Detect which cell encompasses the target text, then output its [x, y] center coordinate. 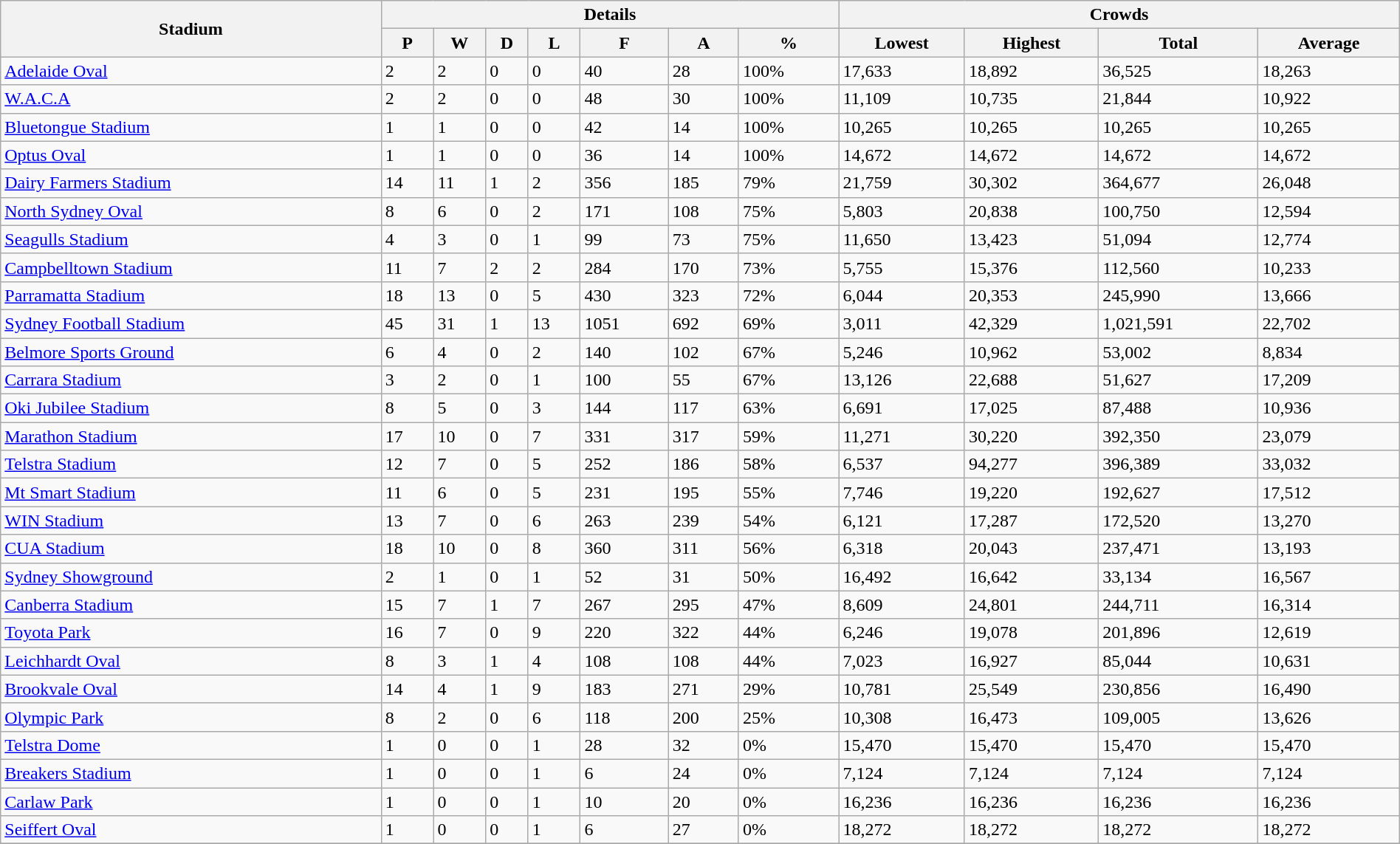
Average [1329, 43]
CUA Stadium [191, 549]
30,220 [1031, 436]
271 [703, 689]
42 [625, 127]
D [507, 43]
8,834 [1329, 352]
5,755 [902, 267]
Oki Jubilee Stadium [191, 408]
12,774 [1329, 239]
17,633 [902, 71]
52 [625, 577]
19,220 [1031, 493]
10,922 [1329, 99]
323 [703, 295]
15 [408, 605]
171 [625, 211]
W [459, 43]
231 [625, 493]
392,350 [1178, 436]
1051 [625, 323]
12 [408, 464]
17,209 [1329, 380]
33,134 [1178, 577]
6,121 [902, 521]
Carrara Stadium [191, 380]
Telstra Dome [191, 745]
P [408, 43]
20 [703, 801]
56% [789, 549]
Total [1178, 43]
5,246 [902, 352]
Leichhardt Oval [191, 661]
13,423 [1031, 239]
170 [703, 267]
10,781 [902, 689]
17,512 [1329, 493]
239 [703, 521]
12,594 [1329, 211]
55% [789, 493]
27 [703, 830]
26,048 [1329, 183]
Dairy Farmers Stadium [191, 183]
Breakers Stadium [191, 773]
Adelaide Oval [191, 71]
364,677 [1178, 183]
Details [610, 15]
20,838 [1031, 211]
10,233 [1329, 267]
284 [625, 267]
10,308 [902, 717]
45 [408, 323]
13,193 [1329, 549]
Brookvale Oval [191, 689]
144 [625, 408]
Optus Oval [191, 155]
201,896 [1178, 633]
18,263 [1329, 71]
230,856 [1178, 689]
Telstra Stadium [191, 464]
192,627 [1178, 493]
Crowds [1119, 15]
30 [703, 99]
17 [408, 436]
16,927 [1031, 661]
20,353 [1031, 295]
29% [789, 689]
19,078 [1031, 633]
118 [625, 717]
85,044 [1178, 661]
7,023 [902, 661]
360 [625, 549]
17,025 [1031, 408]
North Sydney Oval [191, 211]
WIN Stadium [191, 521]
47% [789, 605]
10,631 [1329, 661]
195 [703, 493]
245,990 [1178, 295]
24,801 [1031, 605]
263 [625, 521]
59% [789, 436]
7,746 [902, 493]
183 [625, 689]
Seagulls Stadium [191, 239]
Bluetongue Stadium [191, 127]
8,609 [902, 605]
Sydney Showground [191, 577]
16,314 [1329, 605]
10,735 [1031, 99]
6,691 [902, 408]
185 [703, 183]
30,302 [1031, 183]
Seiffert Oval [191, 830]
237,471 [1178, 549]
13,270 [1329, 521]
112,560 [1178, 267]
Belmore Sports Ground [191, 352]
72% [789, 295]
200 [703, 717]
99 [625, 239]
Toyota Park [191, 633]
Carlaw Park [191, 801]
267 [625, 605]
33,032 [1329, 464]
25% [789, 717]
16 [408, 633]
% [789, 43]
5,803 [902, 211]
17,287 [1031, 521]
11,109 [902, 99]
53,002 [1178, 352]
11,650 [902, 239]
102 [703, 352]
117 [703, 408]
Marathon Stadium [191, 436]
295 [703, 605]
317 [703, 436]
21,759 [902, 183]
396,389 [1178, 464]
22,702 [1329, 323]
40 [625, 71]
244,711 [1178, 605]
42,329 [1031, 323]
79% [789, 183]
Stadium [191, 29]
10,962 [1031, 352]
15,376 [1031, 267]
24 [703, 773]
32 [703, 745]
252 [625, 464]
L [554, 43]
A [703, 43]
6,246 [902, 633]
16,473 [1031, 717]
Parramatta Stadium [191, 295]
25,549 [1031, 689]
55 [703, 380]
140 [625, 352]
48 [625, 99]
11,271 [902, 436]
Lowest [902, 43]
50% [789, 577]
100 [625, 380]
220 [625, 633]
58% [789, 464]
Highest [1031, 43]
73 [703, 239]
54% [789, 521]
430 [625, 295]
109,005 [1178, 717]
331 [625, 436]
172,520 [1178, 521]
94,277 [1031, 464]
16,490 [1329, 689]
3,011 [902, 323]
Sydney Football Stadium [191, 323]
23,079 [1329, 436]
20,043 [1031, 549]
186 [703, 464]
322 [703, 633]
6,318 [902, 549]
69% [789, 323]
51,094 [1178, 239]
16,567 [1329, 577]
12,619 [1329, 633]
6,537 [902, 464]
13,126 [902, 380]
100,750 [1178, 211]
36 [625, 155]
F [625, 43]
21,844 [1178, 99]
16,642 [1031, 577]
Campbelltown Stadium [191, 267]
692 [703, 323]
16,492 [902, 577]
311 [703, 549]
73% [789, 267]
51,627 [1178, 380]
10,936 [1329, 408]
13,666 [1329, 295]
18,892 [1031, 71]
1,021,591 [1178, 323]
63% [789, 408]
6,044 [902, 295]
356 [625, 183]
Canberra Stadium [191, 605]
22,688 [1031, 380]
Mt Smart Stadium [191, 493]
W.A.C.A [191, 99]
36,525 [1178, 71]
Olympic Park [191, 717]
13,626 [1329, 717]
87,488 [1178, 408]
